Pinpoint the cell where the given text exists, returning its [x, y] midpoint coordinate. 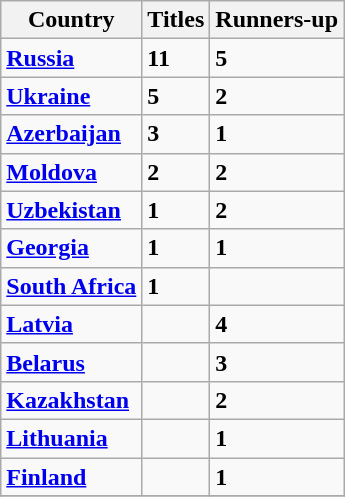
Titles [176, 20]
4 [277, 324]
Belarus [72, 362]
South Africa [72, 286]
Lithuania [72, 438]
11 [176, 58]
Russia [72, 58]
Moldova [72, 172]
Azerbaijan [72, 134]
Latvia [72, 324]
Runners-up [277, 20]
Kazakhstan [72, 400]
Finland [72, 477]
Georgia [72, 248]
Ukraine [72, 96]
Country [72, 20]
Uzbekistan [72, 210]
